Output the [X, Y] coordinate of the center of the cell containing the given text.  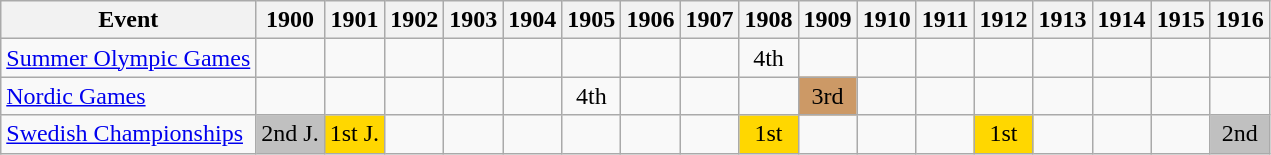
1903 [474, 20]
3rd [828, 96]
1911 [945, 20]
1916 [1240, 20]
Nordic Games [128, 96]
1910 [886, 20]
1904 [532, 20]
1905 [592, 20]
1st J. [354, 134]
1909 [828, 20]
1913 [1062, 20]
Event [128, 20]
1915 [1180, 20]
1908 [768, 20]
1900 [290, 20]
1914 [1122, 20]
1901 [354, 20]
2nd [1240, 134]
2nd J. [290, 134]
Summer Olympic Games [128, 58]
1912 [1004, 20]
Swedish Championships [128, 134]
1907 [710, 20]
1906 [650, 20]
1902 [414, 20]
